Extract the (X, Y) coordinate from the center of the cell holding the provided text.  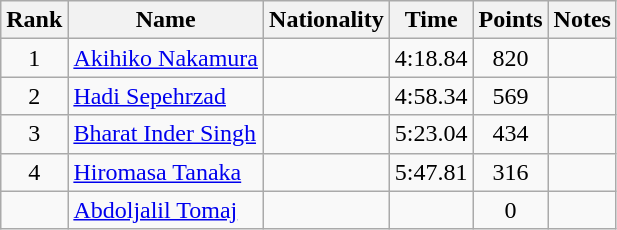
569 (510, 96)
Abdoljalil Tomaj (166, 210)
820 (510, 58)
4:58.34 (431, 96)
Points (510, 20)
3 (34, 134)
Notes (582, 20)
Name (166, 20)
Time (431, 20)
4 (34, 172)
Hiromasa Tanaka (166, 172)
5:47.81 (431, 172)
Rank (34, 20)
Nationality (327, 20)
Bharat Inder Singh (166, 134)
0 (510, 210)
Akihiko Nakamura (166, 58)
2 (34, 96)
1 (34, 58)
Hadi Sepehrzad (166, 96)
434 (510, 134)
5:23.04 (431, 134)
4:18.84 (431, 58)
316 (510, 172)
